Search for the cell housing the specified text and yield its (X, Y) center coordinate. 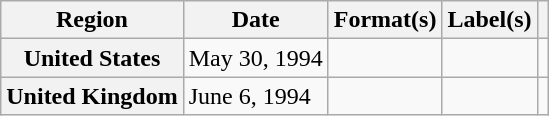
Label(s) (490, 20)
United States (92, 58)
June 6, 1994 (256, 96)
Format(s) (385, 20)
May 30, 1994 (256, 58)
Date (256, 20)
Region (92, 20)
United Kingdom (92, 96)
